Extract the (X, Y) coordinate from the center of the cell holding the provided text.  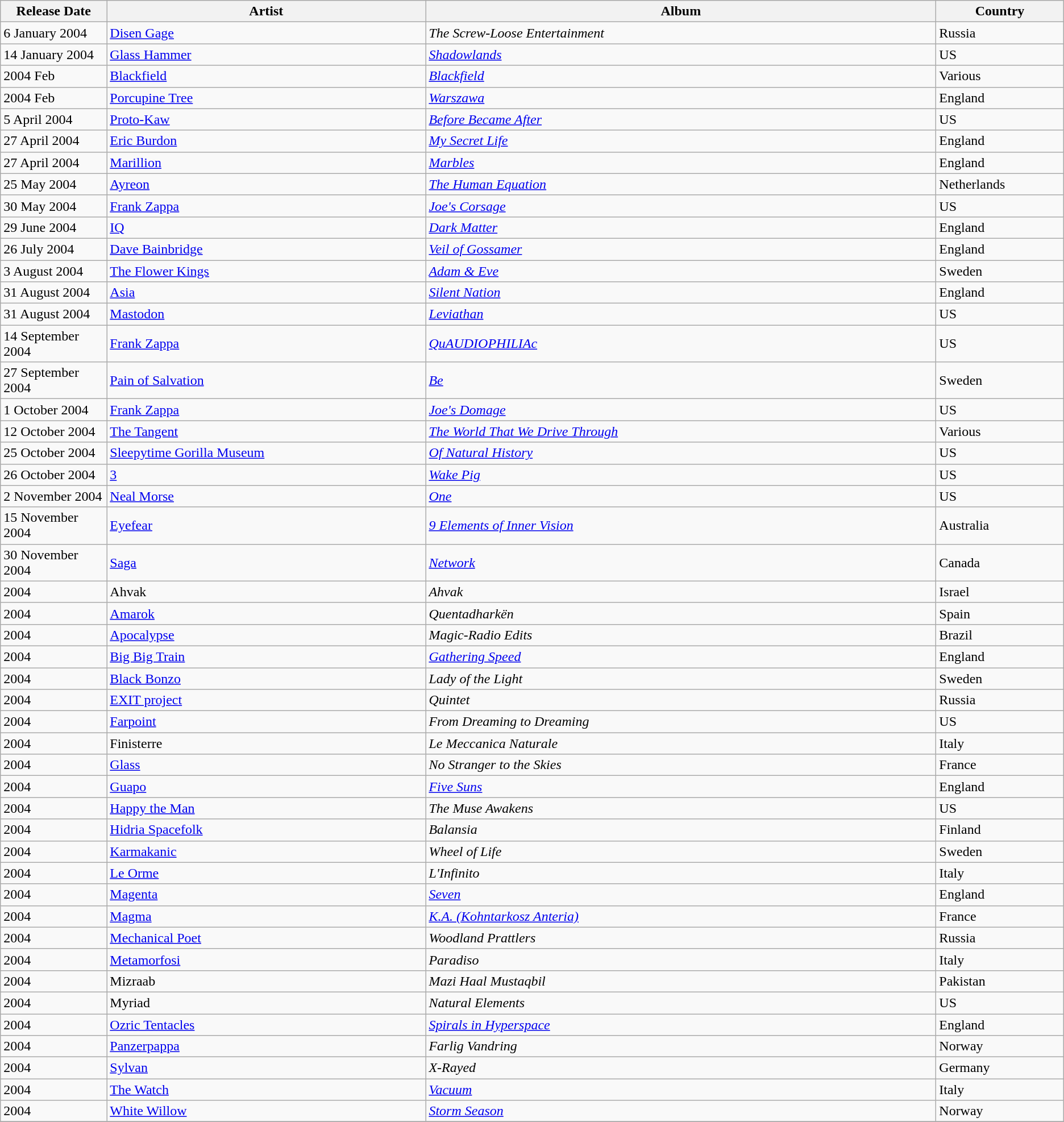
6 January 2004 (53, 33)
30 May 2004 (53, 206)
12 October 2004 (53, 431)
White Willow (266, 1111)
Eyefear (266, 525)
Brazil (1000, 635)
26 October 2004 (53, 475)
Veil of Gossamer (681, 249)
The World That We Drive Through (681, 431)
Farpoint (266, 722)
Black Bonzo (266, 678)
Netherlands (1000, 184)
Shadowlands (681, 55)
14 September 2004 (53, 343)
Wheel of Life (681, 851)
Marillion (266, 163)
3 (266, 475)
26 July 2004 (53, 249)
One (681, 496)
Quintet (681, 700)
Mastodon (266, 314)
L'Infinito (681, 873)
Germany (1000, 1068)
Mechanical Poet (266, 938)
Magma (266, 916)
Spirals in Hyperspace (681, 1025)
My Secret Life (681, 141)
Israel (1000, 592)
Canada (1000, 563)
Pakistan (1000, 981)
Marbles (681, 163)
Glass Hammer (266, 55)
Wake Pig (681, 475)
The Flower Kings (266, 271)
Eric Burdon (266, 141)
Hidria Spacefolk (266, 830)
Metamorfosi (266, 959)
Finisterre (266, 743)
IQ (266, 227)
3 August 2004 (53, 271)
QuAUDIOPHILIAc (681, 343)
Australia (1000, 525)
Porcupine Tree (266, 98)
Woodland Prattlers (681, 938)
Disen Gage (266, 33)
5 April 2004 (53, 119)
Le Orme (266, 873)
Pain of Salvation (266, 381)
Sleepytime Gorilla Museum (266, 453)
Natural Elements (681, 1003)
EXIT project (266, 700)
Magic-Radio Edits (681, 635)
Proto-Kaw (266, 119)
Joe's Domage (681, 410)
Network (681, 563)
Vacuum (681, 1090)
1 October 2004 (53, 410)
Be (681, 381)
The Watch (266, 1090)
The Muse Awakens (681, 808)
Spain (1000, 613)
Release Date (53, 11)
Neal Morse (266, 496)
Album (681, 11)
Mizraab (266, 981)
Country (1000, 11)
Magenta (266, 895)
Farlig Vandring (681, 1046)
27 September 2004 (53, 381)
The Screw-Loose Entertainment (681, 33)
Joe's Corsage (681, 206)
25 October 2004 (53, 453)
14 January 2004 (53, 55)
Dark Matter (681, 227)
Finland (1000, 830)
Before Became After (681, 119)
Panzerpappa (266, 1046)
Seven (681, 895)
30 November 2004 (53, 563)
Ozric Tentacles (266, 1025)
Silent Nation (681, 293)
Asia (266, 293)
Glass (266, 765)
Myriad (266, 1003)
The Human Equation (681, 184)
Adam & Eve (681, 271)
Storm Season (681, 1111)
Saga (266, 563)
X-Rayed (681, 1068)
Guapo (266, 787)
Warszawa (681, 98)
Gathering Speed (681, 656)
Lady of the Light (681, 678)
Of Natural History (681, 453)
15 November 2004 (53, 525)
Paradiso (681, 959)
Karmakanic (266, 851)
Happy the Man (266, 808)
Apocalypse (266, 635)
Leviathan (681, 314)
29 June 2004 (53, 227)
Mazi Haal Mustaqbil (681, 981)
Five Suns (681, 787)
Le Meccanica Naturale (681, 743)
2 November 2004 (53, 496)
Balansia (681, 830)
25 May 2004 (53, 184)
From Dreaming to Dreaming (681, 722)
K.A. (Kohntarkosz Anteria) (681, 916)
The Tangent (266, 431)
Big Big Train (266, 656)
No Stranger to the Skies (681, 765)
Quentadharkën (681, 613)
Ayreon (266, 184)
Amarok (266, 613)
9 Elements of Inner Vision (681, 525)
Artist (266, 11)
Sylvan (266, 1068)
Dave Bainbridge (266, 249)
